Determine the (x, y) coordinate at the center of the cell enclosing the given text.  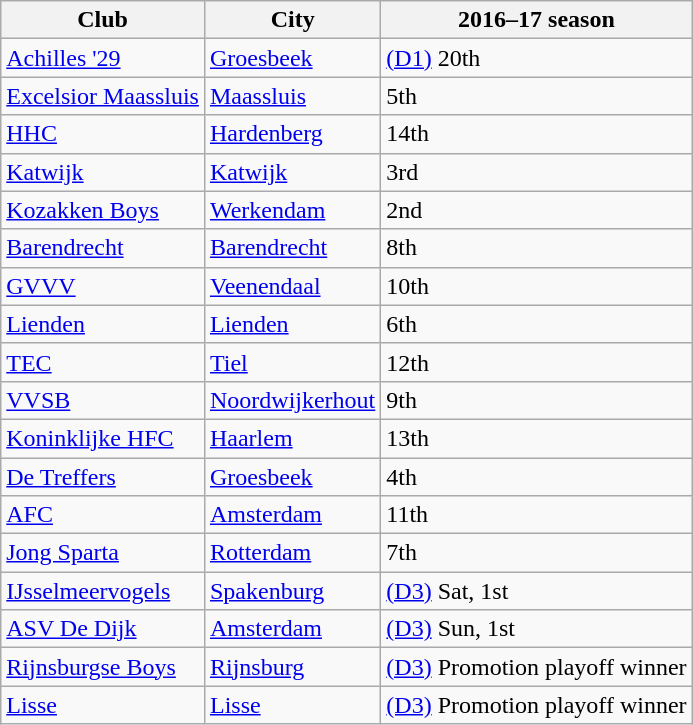
De Treffers (103, 477)
7th (536, 553)
Rijnsburgse Boys (103, 667)
13th (536, 438)
GVVV (103, 286)
(D3) Sun, 1st (536, 629)
10th (536, 286)
Spakenburg (292, 591)
(D1) 20th (536, 58)
Rijnsburg (292, 667)
6th (536, 324)
5th (536, 96)
Excelsior Maassluis (103, 96)
3rd (536, 172)
City (292, 20)
Maassluis (292, 96)
Kozakken Boys (103, 210)
14th (536, 134)
4th (536, 477)
AFC (103, 515)
8th (536, 248)
11th (536, 515)
Club (103, 20)
9th (536, 400)
Jong Sparta (103, 553)
Veenendaal (292, 286)
Noordwijkerhout (292, 400)
Hardenberg (292, 134)
HHC (103, 134)
Werkendam (292, 210)
2016–17 season (536, 20)
ASV De Dijk (103, 629)
Rotterdam (292, 553)
2nd (536, 210)
(D3) Sat, 1st (536, 591)
Haarlem (292, 438)
Koninklijke HFC (103, 438)
TEC (103, 362)
IJsselmeervogels (103, 591)
12th (536, 362)
Tiel (292, 362)
Achilles '29 (103, 58)
VVSB (103, 400)
